Scan for the cell matching the given text and deliver its (X, Y) coordinate at center. 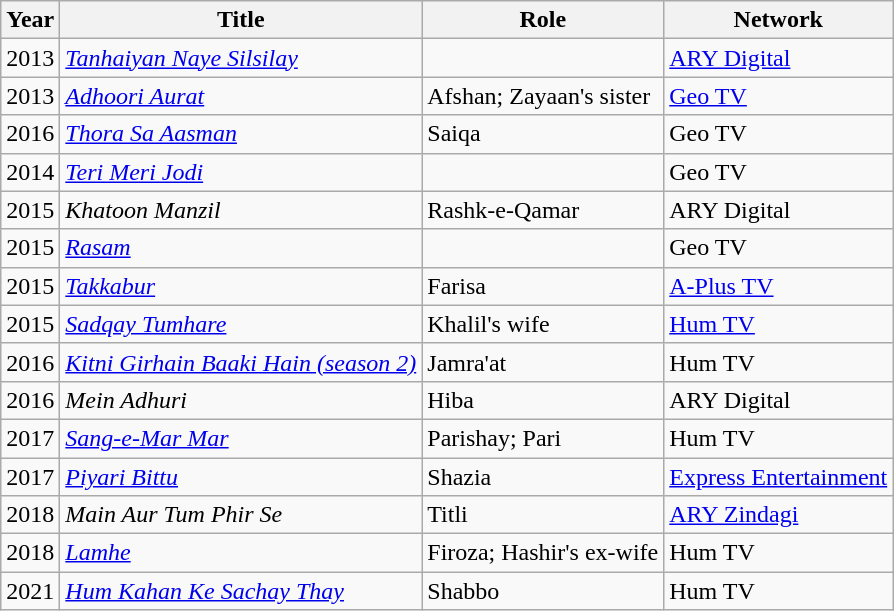
Rasam (241, 248)
Kitni Girhain Baaki Hain (season 2) (241, 362)
Shabbo (543, 591)
Lamhe (241, 553)
Title (241, 20)
2014 (30, 172)
Network (778, 20)
Jamra'at (543, 362)
Role (543, 20)
Khatoon Manzil (241, 210)
Khalil's wife (543, 324)
Main Aur Tum Phir Se (241, 515)
Farisa (543, 286)
Parishay; Pari (543, 438)
Year (30, 20)
Express Entertainment (778, 477)
Mein Adhuri (241, 400)
Shazia (543, 477)
Teri Meri Jodi (241, 172)
Tanhaiyan Naye Silsilay (241, 58)
2021 (30, 591)
Sang-e-Mar Mar (241, 438)
Afshan; Zayaan's sister (543, 96)
Hiba (543, 400)
Hum Kahan Ke Sachay Thay (241, 591)
Saiqa (543, 134)
Piyari Bittu (241, 477)
Titli (543, 515)
ARY Zindagi (778, 515)
Sadqay Tumhare (241, 324)
Thora Sa Aasman (241, 134)
Takkabur (241, 286)
Firoza; Hashir's ex-wife (543, 553)
Rashk-e-Qamar (543, 210)
A-Plus TV (778, 286)
Adhoori Aurat (241, 96)
